Return (X, Y) of the center of cell containing provided text 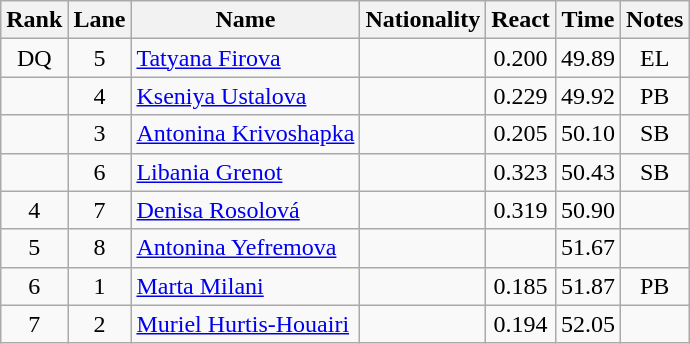
DQ (34, 58)
Notes (654, 20)
0.194 (521, 324)
3 (100, 134)
Antonina Yefremova (246, 248)
0.323 (521, 172)
0.205 (521, 134)
Antonina Krivoshapka (246, 134)
Denisa Rosolová (246, 210)
50.43 (588, 172)
2 (100, 324)
50.10 (588, 134)
Name (246, 20)
Tatyana Firova (246, 58)
51.67 (588, 248)
0.200 (521, 58)
0.319 (521, 210)
52.05 (588, 324)
EL (654, 58)
1 (100, 286)
Lane (100, 20)
Muriel Hurtis-Houairi (246, 324)
Libania Grenot (246, 172)
51.87 (588, 286)
8 (100, 248)
0.185 (521, 286)
0.229 (521, 96)
Time (588, 20)
50.90 (588, 210)
49.92 (588, 96)
React (521, 20)
Rank (34, 20)
Kseniya Ustalova (246, 96)
Marta Milani (246, 286)
49.89 (588, 58)
Nationality (423, 20)
